Extract the (X, Y) coordinate from the center of the cell holding the provided text.  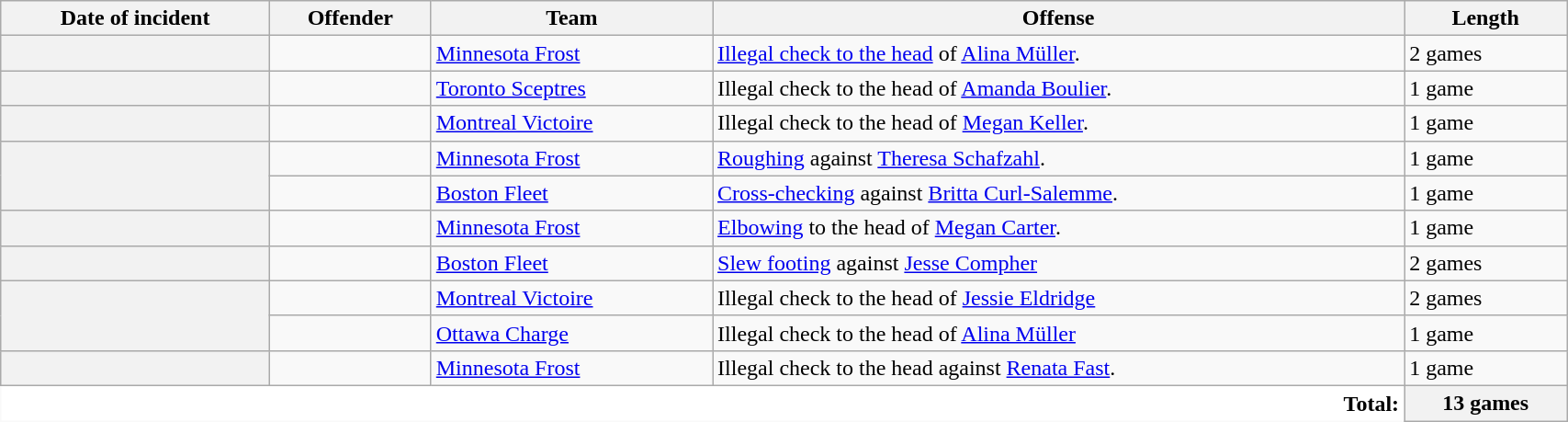
Toronto Sceptres (571, 88)
13 games (1486, 403)
Date of incident (136, 18)
Illegal check to the head against Renata Fast. (1058, 368)
Offense (1058, 18)
Illegal check to the head of Amanda Boulier. (1058, 88)
Illegal check to the head of Alina Müller (1058, 333)
Ottawa Charge (571, 333)
Total: (703, 403)
Cross-checking against Britta Curl-Salemme. (1058, 193)
Illegal check to the head of Megan Keller. (1058, 123)
Team (571, 18)
Elbowing to the head of Megan Carter. (1058, 228)
Illegal check to the head of Jessie Eldridge (1058, 298)
Slew footing against Jesse Compher (1058, 263)
Roughing against Theresa Schafzahl. (1058, 158)
Illegal check to the head of Alina Müller. (1058, 53)
Offender (350, 18)
Length (1486, 18)
